Locate the cell with the specified text and output its (x, y) center coordinate. 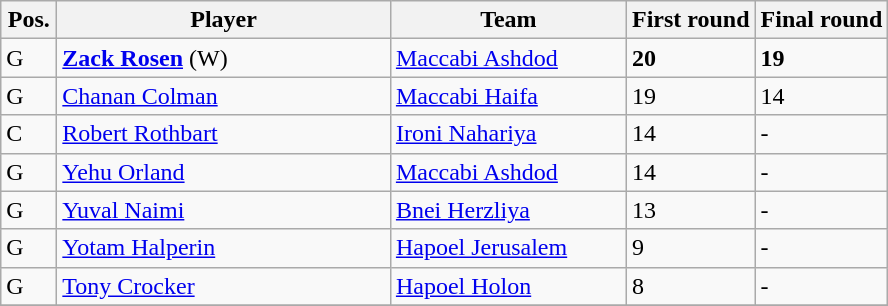
Hapoel Jerusalem (508, 248)
Hapoel Holon (508, 286)
Player (224, 20)
Yotam Halperin (224, 248)
9 (690, 248)
Ironi Nahariya (508, 134)
Yehu Orland (224, 172)
8 (690, 286)
Zack Rosen (W) (224, 58)
Team (508, 20)
First round (690, 20)
20 (690, 58)
13 (690, 210)
Yuval Naimi (224, 210)
Maccabi Haifa (508, 96)
Final round (822, 20)
Robert Rothbart (224, 134)
Pos. (29, 20)
Tony Crocker (224, 286)
Chanan Colman (224, 96)
Bnei Herzliya (508, 210)
C (29, 134)
